Find where the given text appears and provide that cell's center as (X, Y) coordinate. 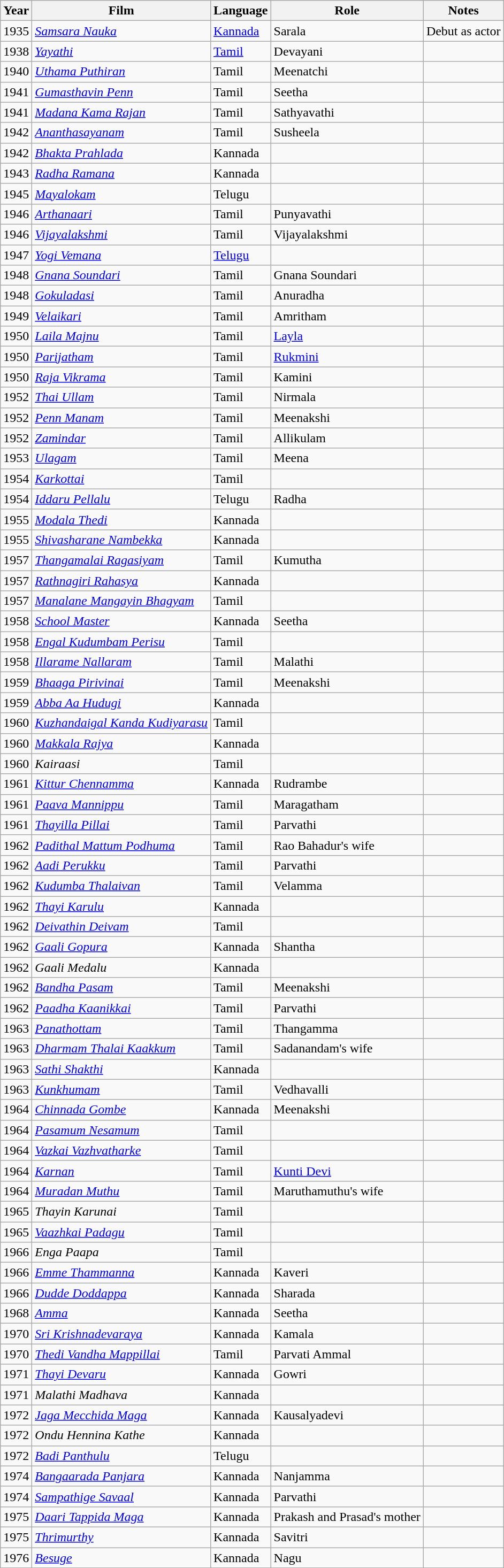
Thai Ullam (121, 397)
Allikulam (347, 438)
Modala Thedi (121, 519)
Meena (347, 458)
Susheela (347, 133)
Sadanandam's wife (347, 1049)
Rudrambe (347, 784)
Thangamma (347, 1028)
Badi Panthulu (121, 1456)
Thayi Devaru (121, 1374)
Mayalokam (121, 194)
Nanjamma (347, 1476)
Thangamalai Ragasiyam (121, 560)
Dharmam Thalai Kaakkum (121, 1049)
Film (121, 11)
Illarame Nallaram (121, 662)
1935 (16, 31)
1953 (16, 458)
Meenatchi (347, 72)
Kunkhumam (121, 1089)
Kunti Devi (347, 1171)
Bandha Pasam (121, 988)
Ondu Hennina Kathe (121, 1435)
Paadha Kaanikkai (121, 1008)
Karkottai (121, 479)
Sampathige Savaal (121, 1496)
Bhaaga Pirivinai (121, 682)
Samsara Nauka (121, 31)
Vazkai Vazhvatharke (121, 1150)
Rathnagiri Rahasya (121, 580)
Shivasharane Nambekka (121, 540)
Kittur Chennamma (121, 784)
Nirmala (347, 397)
Uthama Puthiran (121, 72)
Karnan (121, 1171)
Radha (347, 499)
Sri Krishnadevaraya (121, 1334)
Anuradha (347, 296)
1940 (16, 72)
Dudde Doddappa (121, 1293)
Maragatham (347, 804)
1968 (16, 1313)
Yogi Vemana (121, 255)
Kuzhandaigal Kanda Kudiyarasu (121, 723)
1945 (16, 194)
Sathyavathi (347, 112)
Language (241, 11)
Gokuladasi (121, 296)
Thayilla Pillai (121, 825)
Bhakta Prahlada (121, 153)
Thayin Karunai (121, 1211)
Chinnada Gombe (121, 1110)
Gaali Gopura (121, 947)
Emme Thammanna (121, 1273)
Zamindar (121, 438)
Gumasthavin Penn (121, 92)
Velaikari (121, 316)
Kausalyadevi (347, 1415)
Parvati Ammal (347, 1354)
Malathi Madhava (121, 1395)
Makkala Rajya (121, 743)
Sharada (347, 1293)
Besuge (121, 1558)
Abba Aa Hudugi (121, 703)
Vedhavalli (347, 1089)
Kairaasi (121, 764)
Vaazhkai Padagu (121, 1232)
Deivathin Deivam (121, 927)
Rukmini (347, 357)
Muradan Muthu (121, 1191)
School Master (121, 621)
Parijatham (121, 357)
Manalane Mangayin Bhagyam (121, 601)
Savitri (347, 1537)
Thrimurthy (121, 1537)
Pasamum Nesamum (121, 1130)
Gowri (347, 1374)
Bangaarada Panjara (121, 1476)
Thedi Vandha Mappillai (121, 1354)
Jaga Mecchida Maga (121, 1415)
1943 (16, 173)
Ananthasayanam (121, 133)
Kumutha (347, 560)
Yayathi (121, 51)
Amritham (347, 316)
1949 (16, 316)
Engal Kudumbam Perisu (121, 642)
Role (347, 11)
Kudumba Thalaivan (121, 886)
Aadi Perukku (121, 865)
Sarala (347, 31)
1976 (16, 1558)
Maruthamuthu's wife (347, 1191)
Thayi Karulu (121, 906)
Devayani (347, 51)
Layla (347, 336)
Notes (463, 11)
Arthanaari (121, 214)
Sathi Shakthi (121, 1069)
Radha Ramana (121, 173)
Amma (121, 1313)
Daari Tappida Maga (121, 1517)
Velamma (347, 886)
Kaveri (347, 1273)
Raja Vikrama (121, 377)
Shantha (347, 947)
Prakash and Prasad's mother (347, 1517)
Gaali Medalu (121, 967)
Padithal Mattum Podhuma (121, 845)
Nagu (347, 1558)
Kamini (347, 377)
Punyavathi (347, 214)
1947 (16, 255)
Ulagam (121, 458)
Panathottam (121, 1028)
Paava Mannippu (121, 804)
Kamala (347, 1334)
Enga Paapa (121, 1252)
Laila Majnu (121, 336)
Malathi (347, 662)
Penn Manam (121, 418)
Madana Kama Rajan (121, 112)
1938 (16, 51)
Debut as actor (463, 31)
Year (16, 11)
Iddaru Pellalu (121, 499)
Rao Bahadur's wife (347, 845)
